Find where the given text appears and provide that cell's center as [x, y] coordinate. 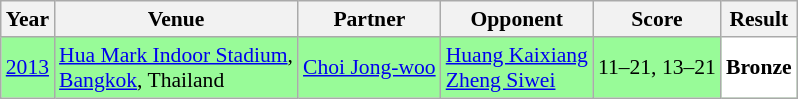
Bronze [759, 68]
2013 [28, 68]
Opponent [517, 19]
Choi Jong-woo [370, 68]
Venue [176, 19]
Year [28, 19]
Result [759, 19]
Score [657, 19]
Hua Mark Indoor Stadium,Bangkok, Thailand [176, 68]
Partner [370, 19]
11–21, 13–21 [657, 68]
Huang Kaixiang Zheng Siwei [517, 68]
